Return the [X, Y] coordinate for the center point of the cell that contains the specified text.  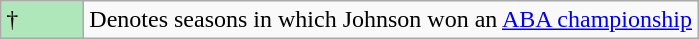
† [42, 20]
Denotes seasons in which Johnson won an ABA championship [391, 20]
